Return the [X, Y] coordinate for the center point of the cell that contains the specified text.  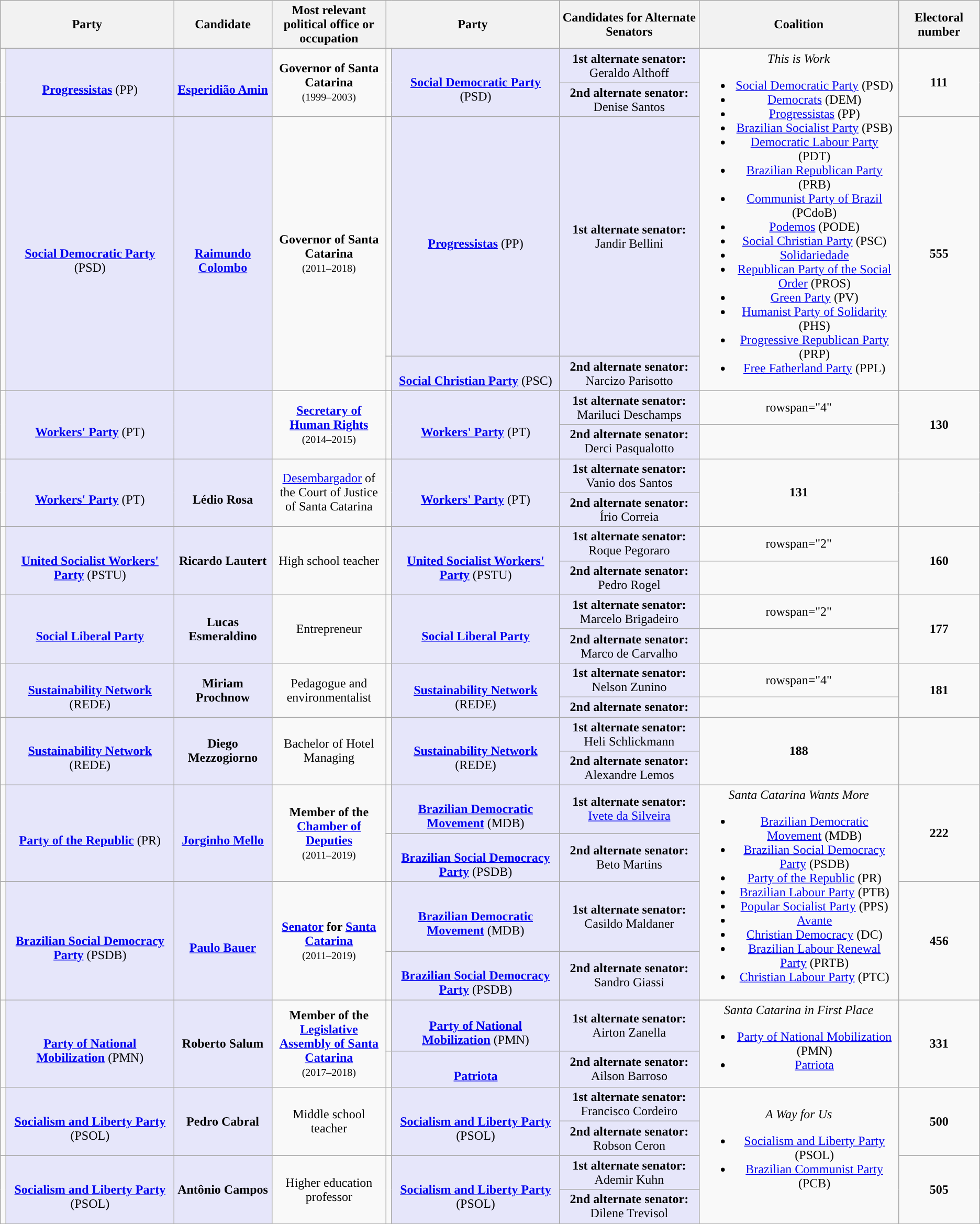
Party of the Republic (PR) [90, 833]
Jorginho Mello [223, 833]
1st alternate senator:Roque Pegoraro [629, 543]
Member of the Chamber of Deputies(2011–2019) [329, 833]
1st alternate senator:Ademir Kuhn [629, 1173]
181 [939, 690]
1st alternate senator:Geraldo Althoff [629, 66]
Roberto Salum [223, 1044]
Candidate [223, 25]
2nd alternate senator:Sandro Giassi [629, 976]
Governor of Santa Catarina(1999–2003) [329, 83]
2nd alternate senator:Denise Santos [629, 99]
Ricardo Lautert [223, 561]
1st alternate senator:Nelson Zunino [629, 680]
1st alternate senator:Marcelo Brigadeiro [629, 611]
555 [939, 253]
188 [799, 751]
456 [939, 941]
Patriota [475, 1069]
Electoral number [939, 25]
1st alternate senator:Heli Schlickmann [629, 734]
Santa Catarina in First PlaceParty of National Mobilization (PMN)Patriota [799, 1044]
Member of the Legislative Assembly of Santa Catarina(2017–2018) [329, 1044]
2nd alternate senator:Írio Correia [629, 510]
Diego Mezzogiorno [223, 751]
Higher education professor [329, 1189]
2nd alternate senator: [629, 707]
Middle school teacher [329, 1121]
Antônio Campos [223, 1189]
Candidates for Alternate Senators [629, 25]
Social Christian Party (PSC) [475, 374]
2nd alternate senator:Derci Pasqualotto [629, 442]
Most relevant political office or occupation [329, 25]
1st alternate senator:Airton Zanella [629, 1026]
Entrepreneur [329, 629]
Secretary of Human Rights(2014–2015) [329, 425]
1st alternate senator:Vanio dos Santos [629, 475]
Desembargador of the Court of Justice of Santa Catarina [329, 493]
Esperidião Amin [223, 83]
505 [939, 1189]
A Way for UsSocialism and Liberty Party (PSOL)Brazilian Communist Party (PCB) [799, 1155]
1st alternate senator:Francisco Cordeiro [629, 1105]
Pedagogue and environmentalist [329, 690]
2nd alternate senator:Alexandre Lemos [629, 769]
111 [939, 83]
177 [939, 629]
131 [799, 493]
Governor of Santa Catarina(2011–2018) [329, 253]
1st alternate senator:Mariluci Deschamps [629, 407]
160 [939, 561]
1st alternate senator:Jandir Bellini [629, 237]
2nd alternate senator:Robson Ceron [629, 1138]
1st alternate senator:Ivete da Silveira [629, 809]
500 [939, 1121]
130 [939, 425]
2nd alternate senator:Dilene Trevisol [629, 1206]
Lédio Rosa [223, 493]
331 [939, 1044]
Coalition [799, 25]
Pedro Cabral [223, 1121]
222 [939, 833]
Miriam Prochnow [223, 690]
2nd alternate senator:Ailson Barroso [629, 1069]
Lucas Esmeraldino [223, 629]
2nd alternate senator:Beto Martins [629, 858]
Bachelor of Hotel Managing [329, 751]
2nd alternate senator:Narcizo Parisotto [629, 374]
2nd alternate senator:Marco de Carvalho [629, 646]
2nd alternate senator:Pedro Rogel [629, 578]
Raimundo Colombo [223, 253]
1st alternate senator:Casildo Maldaner [629, 917]
Senator for Santa Catarina(2011–2019) [329, 941]
High school teacher [329, 561]
Paulo Bauer [223, 941]
